Capture the cell that displays the provided text and extract its (X, Y) central coordinate. 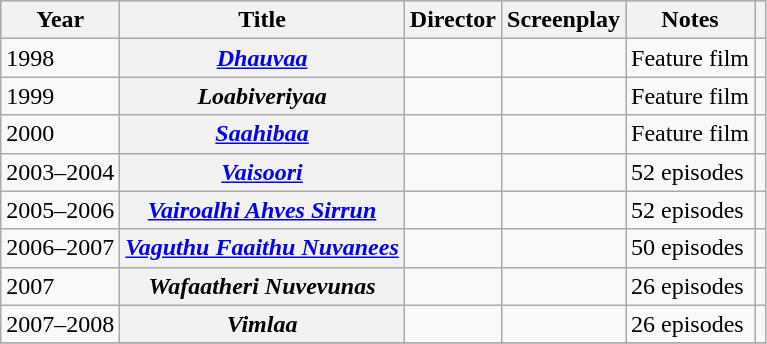
Vairoalhi Ahves Sirrun (262, 210)
2005–2006 (60, 210)
2007–2008 (60, 324)
Screenplay (564, 20)
2007 (60, 286)
Notes (690, 20)
Vaisoori (262, 172)
Title (262, 20)
Vimlaa (262, 324)
2006–2007 (60, 248)
Vaguthu Faaithu Nuvanees (262, 248)
Dhauvaa (262, 58)
1998 (60, 58)
Saahibaa (262, 134)
Year (60, 20)
50 episodes (690, 248)
2003–2004 (60, 172)
Director (452, 20)
1999 (60, 96)
2000 (60, 134)
Loabiveriyaa (262, 96)
Wafaatheri Nuvevunas (262, 286)
